Search for the cell housing the specified text and yield its (X, Y) center coordinate. 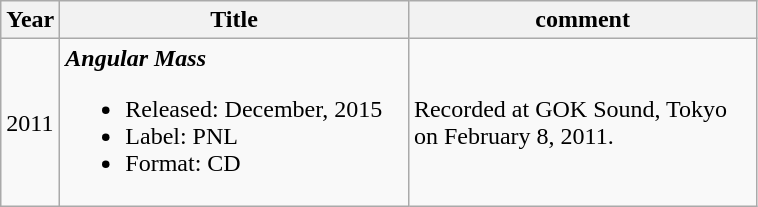
2011 (30, 122)
Recorded at GOK Sound, Tokyo on February 8, 2011. (582, 122)
Year (30, 20)
Title (234, 20)
comment (582, 20)
Angular MassReleased: December, 2015Label: PNL Format: CD (234, 122)
